Search for the cell housing the specified text and yield its [X, Y] center coordinate. 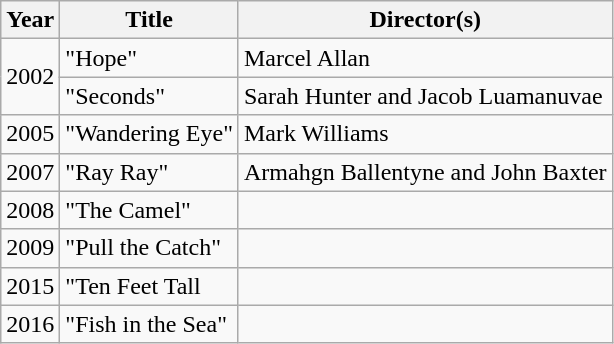
Title [150, 20]
"Pull the Catch" [150, 248]
Armahgn Ballentyne and John Baxter [425, 172]
"The Camel" [150, 210]
Director(s) [425, 20]
2015 [30, 286]
2005 [30, 134]
2008 [30, 210]
Sarah Hunter and Jacob Luamanuvae [425, 96]
2016 [30, 324]
"Wandering Eye" [150, 134]
"Hope" [150, 58]
2002 [30, 77]
Mark Williams [425, 134]
2007 [30, 172]
"Ray Ray" [150, 172]
2009 [30, 248]
Marcel Allan [425, 58]
"Seconds" [150, 96]
Year [30, 20]
"Ten Feet Tall [150, 286]
"Fish in the Sea" [150, 324]
